Locate the cell with the specified text and output its [X, Y] center coordinate. 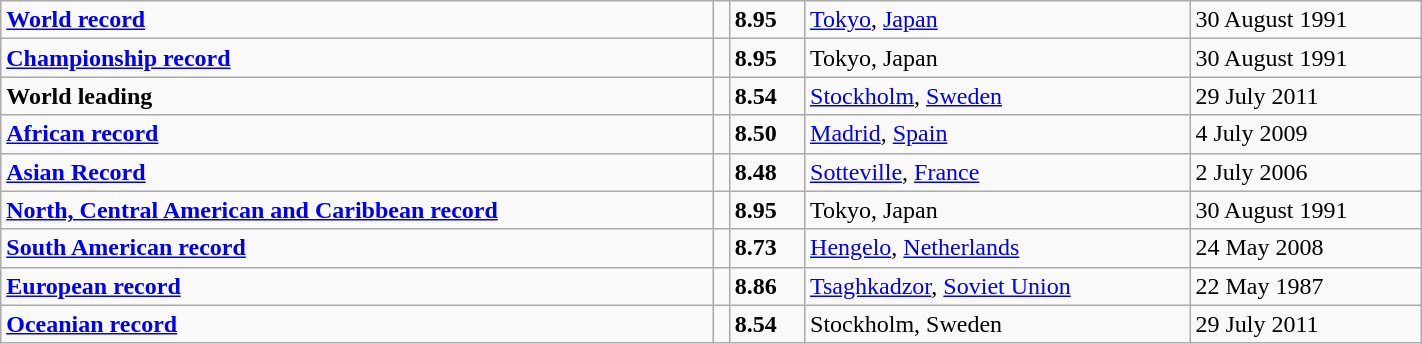
24 May 2008 [1306, 248]
2 July 2006 [1306, 172]
Tsaghkadzor, Soviet Union [998, 286]
8.86 [766, 286]
North, Central American and Caribbean record [358, 210]
8.73 [766, 248]
8.50 [766, 134]
4 July 2009 [1306, 134]
African record [358, 134]
World leading [358, 96]
8.48 [766, 172]
Sotteville, France [998, 172]
22 May 1987 [1306, 286]
World record [358, 20]
Madrid, Spain [998, 134]
Championship record [358, 58]
South American record [358, 248]
European record [358, 286]
Hengelo, Netherlands [998, 248]
Asian Record [358, 172]
Oceanian record [358, 324]
